Extract the [X, Y] coordinate from the center of the cell holding the provided text.  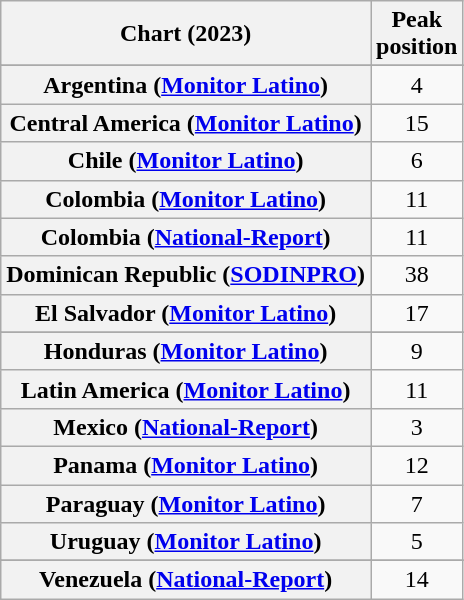
5 [416, 542]
Argentina (Monitor Latino) [186, 85]
Peakposition [416, 34]
Uruguay (Monitor Latino) [186, 542]
Colombia (Monitor Latino) [186, 199]
17 [416, 313]
Mexico (National-Report) [186, 427]
9 [416, 351]
Chile (Monitor Latino) [186, 161]
14 [416, 580]
7 [416, 503]
38 [416, 275]
4 [416, 85]
Chart (2023) [186, 34]
Honduras (Monitor Latino) [186, 351]
Venezuela (National-Report) [186, 580]
6 [416, 161]
Colombia (National-Report) [186, 237]
Dominican Republic (SODINPRO) [186, 275]
Paraguay (Monitor Latino) [186, 503]
Panama (Monitor Latino) [186, 465]
12 [416, 465]
El Salvador (Monitor Latino) [186, 313]
Latin America (Monitor Latino) [186, 389]
3 [416, 427]
Central America (Monitor Latino) [186, 123]
15 [416, 123]
